Pinpoint the cell where the given text exists, returning its [x, y] midpoint coordinate. 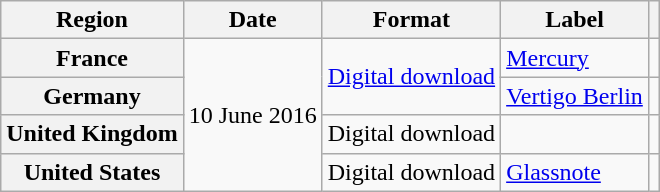
Region [92, 20]
Date [252, 20]
Format [411, 20]
Vertigo Berlin [575, 96]
Label [575, 20]
10 June 2016 [252, 115]
Mercury [575, 58]
France [92, 58]
Germany [92, 96]
United States [92, 172]
Glassnote [575, 172]
United Kingdom [92, 134]
